Scan for the cell matching the given text and deliver its (x, y) coordinate at center. 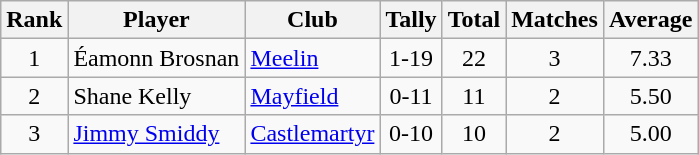
Average (650, 20)
1 (34, 58)
Player (156, 20)
10 (474, 134)
Club (312, 20)
5.50 (650, 96)
11 (474, 96)
Meelin (312, 58)
1-19 (411, 58)
Matches (555, 20)
Castlemartyr (312, 134)
Mayfield (312, 96)
Tally (411, 20)
Éamonn Brosnan (156, 58)
7.33 (650, 58)
22 (474, 58)
0-11 (411, 96)
5.00 (650, 134)
Shane Kelly (156, 96)
Rank (34, 20)
0-10 (411, 134)
Total (474, 20)
Jimmy Smiddy (156, 134)
